Identify which cell holds the provided text, then report its (X, Y) central coordinate. 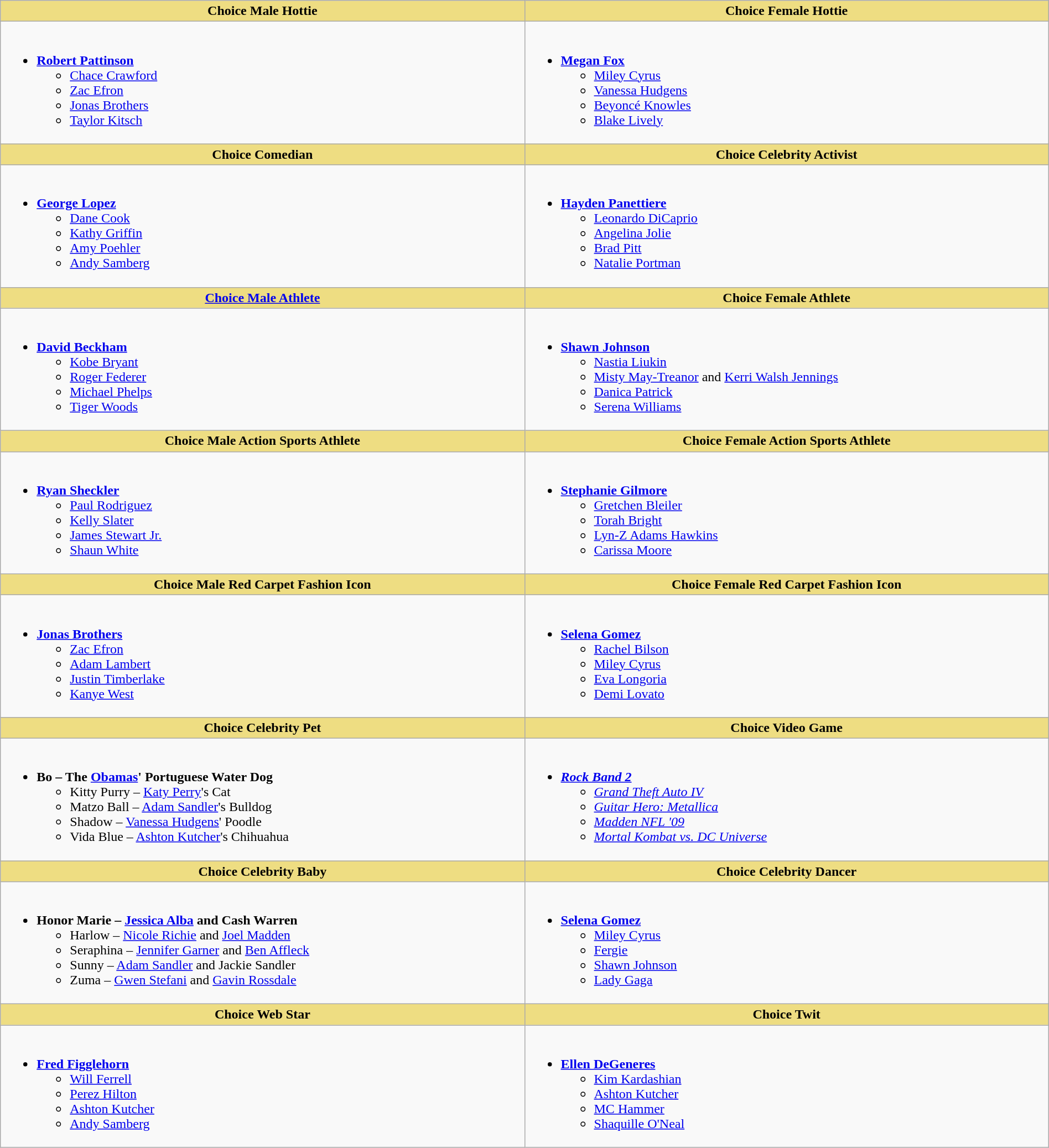
Choice Celebrity Pet (262, 728)
Choice Male Action Sports Athlete (262, 441)
Choice Female Action Sports Athlete (787, 441)
Selena GomezMiley CyrusFergieShawn JohnsonLady Gaga (787, 943)
Choice Female Hottie (787, 11)
Choice Web Star (262, 1015)
Choice Male Hottie (262, 11)
Rock Band 2Grand Theft Auto IVGuitar Hero: MetallicaMadden NFL '09Mortal Kombat vs. DC Universe (787, 799)
Choice Celebrity Activist (787, 154)
Choice Video Game (787, 728)
Robert PattinsonChace CrawfordZac EfronJonas BrothersTaylor Kitsch (262, 83)
Choice Comedian (262, 154)
Fred FigglehornWill FerrellPerez HiltonAshton KutcherAndy Samberg (262, 1087)
Choice Male Athlete (262, 298)
Stephanie GilmoreGretchen BleilerTorah BrightLyn-Z Adams HawkinsCarissa Moore (787, 512)
Ellen DeGeneresKim KardashianAshton KutcherMC HammerShaquille O'Neal (787, 1087)
Shawn JohnsonNastia LiukinMisty May-Treanor and Kerri Walsh JenningsDanica PatrickSerena Williams (787, 370)
Choice Celebrity Dancer (787, 871)
Choice Male Red Carpet Fashion Icon (262, 584)
Choice Celebrity Baby (262, 871)
Choice Female Red Carpet Fashion Icon (787, 584)
Choice Female Athlete (787, 298)
George LopezDane CookKathy GriffinAmy PoehlerAndy Samberg (262, 226)
Selena GomezRachel BilsonMiley CyrusEva LongoriaDemi Lovato (787, 656)
Hayden PanettiereLeonardo DiCaprioAngelina JolieBrad PittNatalie Portman (787, 226)
Choice Twit (787, 1015)
Ryan ShecklerPaul RodriguezKelly SlaterJames Stewart Jr.Shaun White (262, 512)
Megan FoxMiley CyrusVanessa HudgensBeyoncé KnowlesBlake Lively (787, 83)
Jonas BrothersZac EfronAdam LambertJustin TimberlakeKanye West (262, 656)
David BeckhamKobe BryantRoger FedererMichael PhelpsTiger Woods (262, 370)
